Determine the [x, y] coordinate at the center of the cell enclosing the given text.  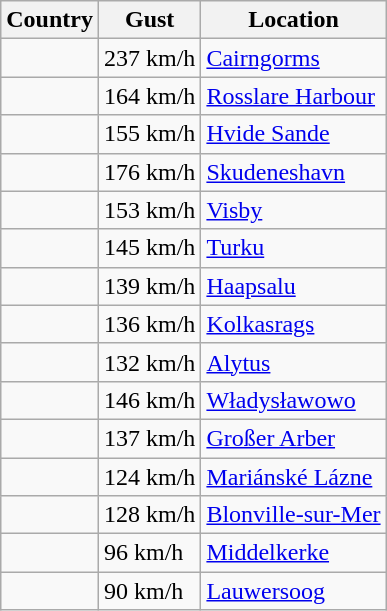
Władysławowo [294, 400]
96 km/h [149, 553]
Hvide Sande [294, 134]
137 km/h [149, 438]
128 km/h [149, 515]
Rosslare Harbour [294, 96]
Alytus [294, 362]
90 km/h [149, 591]
Mariánské Lázne [294, 477]
153 km/h [149, 210]
164 km/h [149, 96]
Gust [149, 20]
176 km/h [149, 172]
145 km/h [149, 248]
Kolkasrags [294, 324]
Haapsalu [294, 286]
146 km/h [149, 400]
Country [50, 20]
237 km/h [149, 58]
Blonville-sur-Mer [294, 515]
Großer Arber [294, 438]
136 km/h [149, 324]
Location [294, 20]
139 km/h [149, 286]
Skudeneshavn [294, 172]
124 km/h [149, 477]
Visby [294, 210]
155 km/h [149, 134]
132 km/h [149, 362]
Lauwersoog [294, 591]
Turku [294, 248]
Cairngorms [294, 58]
Middelkerke [294, 553]
